Identify which cell holds the provided text, then report its (X, Y) central coordinate. 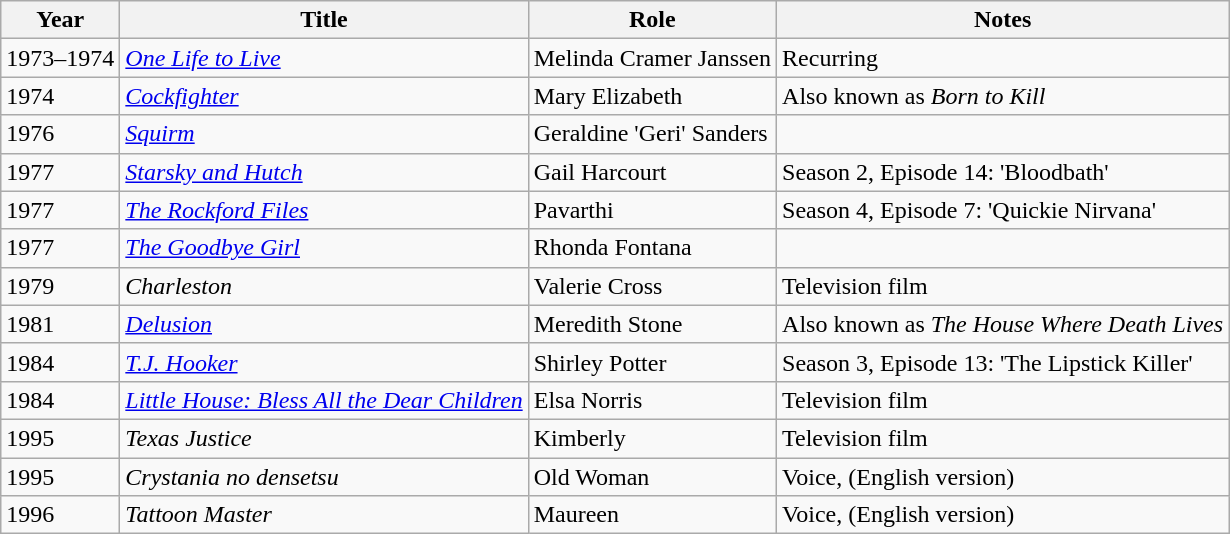
Melinda Cramer Janssen (652, 58)
1976 (60, 134)
Tattoon Master (324, 515)
Old Woman (652, 477)
Charleston (324, 286)
The Goodbye Girl (324, 248)
Crystania no densetsu (324, 477)
Also known as The House Where Death Lives (1003, 324)
Season 3, Episode 13: 'The Lipstick Killer' (1003, 362)
Geraldine 'Geri' Sanders (652, 134)
One Life to Live (324, 58)
Mary Elizabeth (652, 96)
Rhonda Fontana (652, 248)
Elsa Norris (652, 400)
Meredith Stone (652, 324)
1973–1974 (60, 58)
1981 (60, 324)
Cockfighter (324, 96)
Season 4, Episode 7: 'Quickie Nirvana' (1003, 210)
Year (60, 20)
Gail Harcourt (652, 172)
Also known as Born to Kill (1003, 96)
The Rockford Files (324, 210)
Squirm (324, 134)
Pavarthi (652, 210)
Delusion (324, 324)
T.J. Hooker (324, 362)
1979 (60, 286)
Season 2, Episode 14: 'Bloodbath' (1003, 172)
Starsky and Hutch (324, 172)
Role (652, 20)
1996 (60, 515)
Recurring (1003, 58)
Shirley Potter (652, 362)
Kimberly (652, 438)
Notes (1003, 20)
Texas Justice (324, 438)
Title (324, 20)
Maureen (652, 515)
Little House: Bless All the Dear Children (324, 400)
1974 (60, 96)
Valerie Cross (652, 286)
